Detect which cell encompasses the target text, then output its [x, y] center coordinate. 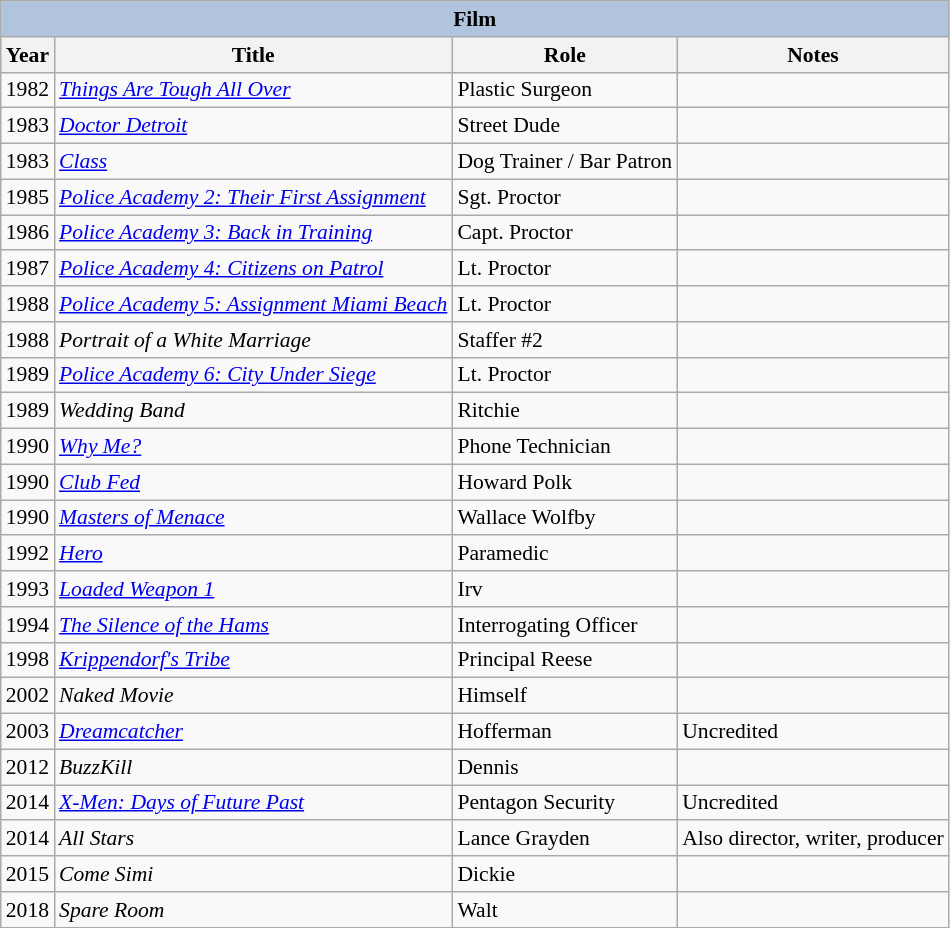
Police Academy 2: Their First Assignment [253, 197]
Krippendorf's Tribe [253, 660]
2018 [28, 910]
Dickie [564, 874]
Dog Trainer / Bar Patron [564, 162]
Pentagon Security [564, 803]
Notes [813, 55]
2015 [28, 874]
Wedding Band [253, 411]
BuzzKill [253, 767]
1987 [28, 269]
Also director, writer, producer [813, 839]
Come Simi [253, 874]
Hofferman [564, 732]
Walt [564, 910]
Howard Polk [564, 482]
Interrogating Officer [564, 625]
Irv [564, 589]
1992 [28, 554]
Spare Room [253, 910]
Role [564, 55]
The Silence of the Hams [253, 625]
Street Dude [564, 126]
1985 [28, 197]
All Stars [253, 839]
Principal Reese [564, 660]
1982 [28, 90]
Film [475, 19]
1998 [28, 660]
Title [253, 55]
Paramedic [564, 554]
Capt. Proctor [564, 233]
Doctor Detroit [253, 126]
1986 [28, 233]
Loaded Weapon 1 [253, 589]
Sgt. Proctor [564, 197]
X-Men: Days of Future Past [253, 803]
Plastic Surgeon [564, 90]
Things Are Tough All Over [253, 90]
Club Fed [253, 482]
Year [28, 55]
Masters of Menace [253, 518]
Police Academy 5: Assignment Miami Beach [253, 304]
2012 [28, 767]
2003 [28, 732]
1994 [28, 625]
Police Academy 6: City Under Siege [253, 375]
Dreamcatcher [253, 732]
Naked Movie [253, 696]
Hero [253, 554]
Why Me? [253, 447]
2002 [28, 696]
Portrait of a White Marriage [253, 340]
Lance Grayden [564, 839]
Police Academy 3: Back in Training [253, 233]
Wallace Wolfby [564, 518]
Dennis [564, 767]
Ritchie [564, 411]
Himself [564, 696]
Class [253, 162]
Police Academy 4: Citizens on Patrol [253, 269]
Staffer #2 [564, 340]
1993 [28, 589]
Phone Technician [564, 447]
